Detect which cell encompasses the target text, then output its [x, y] center coordinate. 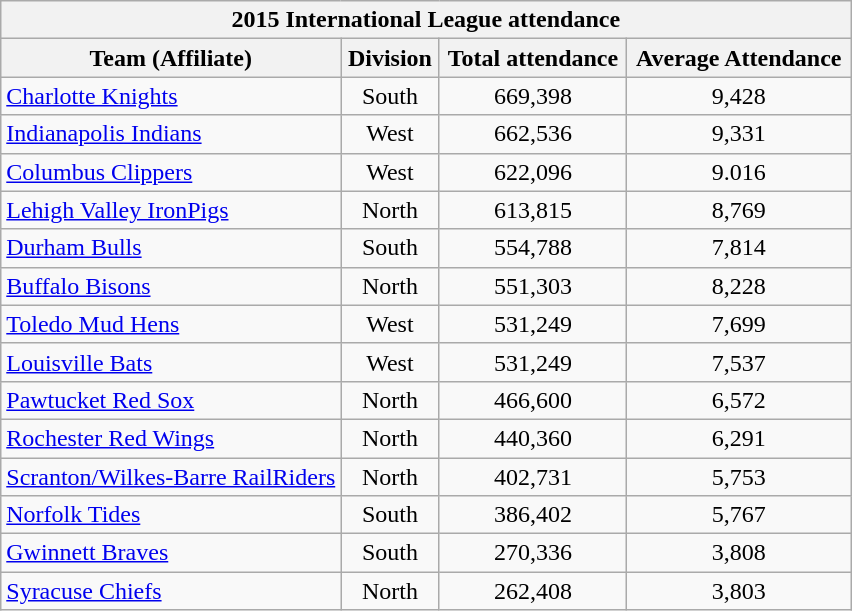
7,699 [739, 324]
262,408 [533, 591]
2015 International League attendance [426, 20]
Toledo Mud Hens [171, 324]
Syracuse Chiefs [171, 591]
3,803 [739, 591]
Norfolk Tides [171, 515]
Scranton/Wilkes-Barre RailRiders [171, 477]
Division [390, 58]
669,398 [533, 96]
8,769 [739, 210]
7,814 [739, 248]
Indianapolis Indians [171, 134]
Charlotte Knights [171, 96]
Team (Affiliate) [171, 58]
6,291 [739, 438]
466,600 [533, 400]
Durham Bulls [171, 248]
622,096 [533, 172]
554,788 [533, 248]
8,228 [739, 286]
Average Attendance [739, 58]
3,808 [739, 553]
Buffalo Bisons [171, 286]
Rochester Red Wings [171, 438]
5,767 [739, 515]
270,336 [533, 553]
Total attendance [533, 58]
551,303 [533, 286]
5,753 [739, 477]
9,331 [739, 134]
Lehigh Valley IronPigs [171, 210]
9,428 [739, 96]
386,402 [533, 515]
402,731 [533, 477]
662,536 [533, 134]
613,815 [533, 210]
440,360 [533, 438]
6,572 [739, 400]
Gwinnett Braves [171, 553]
Pawtucket Red Sox [171, 400]
Louisville Bats [171, 362]
7,537 [739, 362]
Columbus Clippers [171, 172]
9.016 [739, 172]
